Capture the cell that displays the provided text and extract its [x, y] central coordinate. 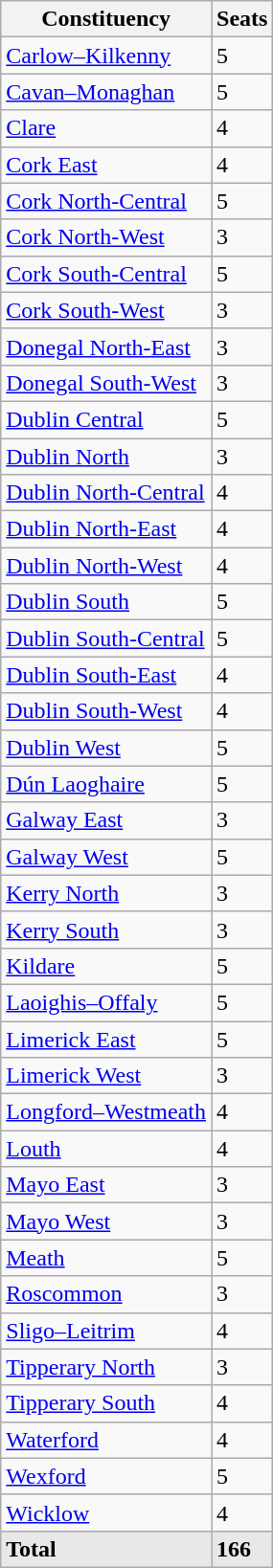
Galway West [106, 857]
Mayo West [106, 1221]
Dublin North-Central [106, 493]
Dublin North-East [106, 529]
Laoighis–Offaly [106, 1002]
Dublin South-West [106, 711]
Total [106, 1549]
Mayo East [106, 1185]
Longford–Westmeath [106, 1112]
Tipperary North [106, 1367]
Limerick West [106, 1076]
Dublin South [106, 602]
Cork North-West [106, 237]
Cavan–Monaghan [106, 92]
Clare [106, 128]
Dublin North [106, 457]
Carlow–Kilkenny [106, 56]
Kerry South [106, 930]
Dublin West [106, 748]
Cork North-Central [106, 201]
Donegal North-East [106, 347]
Louth [106, 1149]
Dublin South-East [106, 675]
Cork East [106, 165]
Constituency [106, 19]
Donegal South-West [106, 383]
166 [241, 1549]
Dublin South-Central [106, 638]
Roscommon [106, 1294]
Galway East [106, 820]
Wicklow [106, 1512]
Tipperary South [106, 1403]
Waterford [106, 1440]
Limerick East [106, 1039]
Sligo–Leitrim [106, 1331]
Dublin Central [106, 419]
Kildare [106, 966]
Cork South-West [106, 310]
Dublin North-West [106, 566]
Seats [241, 19]
Wexford [106, 1476]
Cork South-Central [106, 274]
Meath [106, 1258]
Dún Laoghaire [106, 784]
Kerry North [106, 893]
